Provide the [X, Y] coordinate of the cell's center where the given text is located.  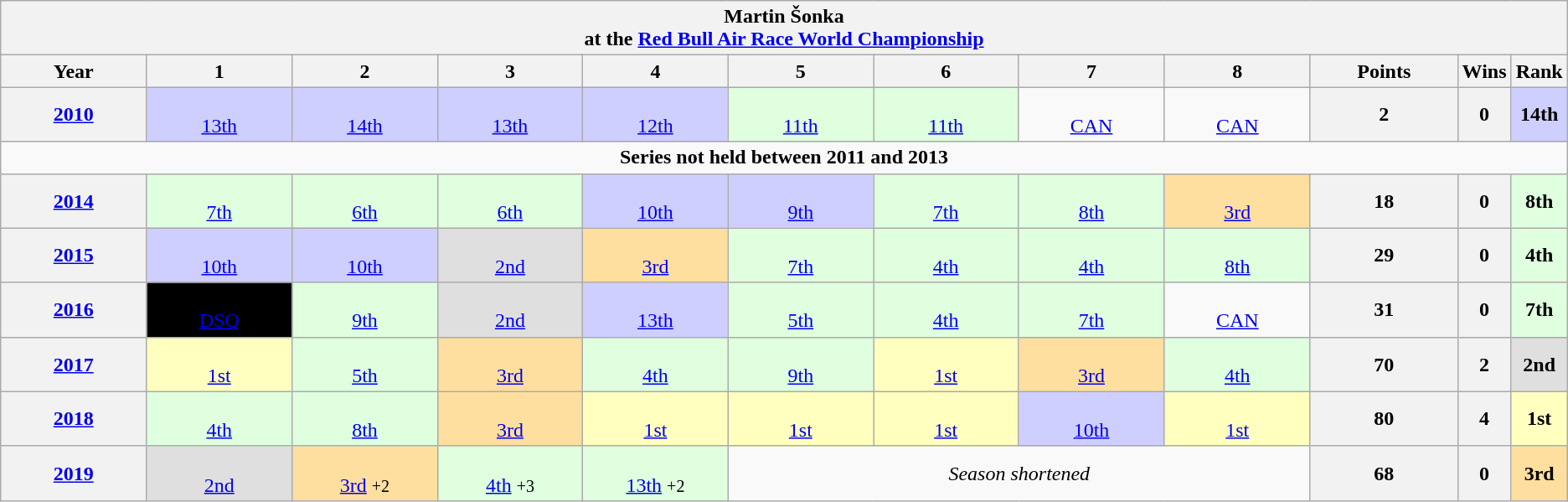
13th +2 [655, 473]
2014 [74, 201]
80 [1384, 419]
31 [1384, 310]
Wins [1484, 71]
6 [945, 71]
Season shortened [1019, 473]
Series not held between 2011 and 2013 [784, 158]
7 [1091, 71]
Martin Šonkaat the Red Bull Air Race World Championship [784, 28]
29 [1384, 255]
68 [1384, 473]
2010 [74, 114]
12th [655, 114]
18 [1384, 201]
4th +3 [509, 473]
1 [219, 71]
5 [801, 71]
Year [74, 71]
3 [509, 71]
2019 [74, 473]
3rd +2 [365, 473]
Rank [1540, 71]
Points [1384, 71]
2015 [74, 255]
2017 [74, 364]
8 [1237, 71]
70 [1384, 364]
DSQ [219, 310]
2016 [74, 310]
2018 [74, 419]
